Capture the cell that displays the provided text and extract its [X, Y] central coordinate. 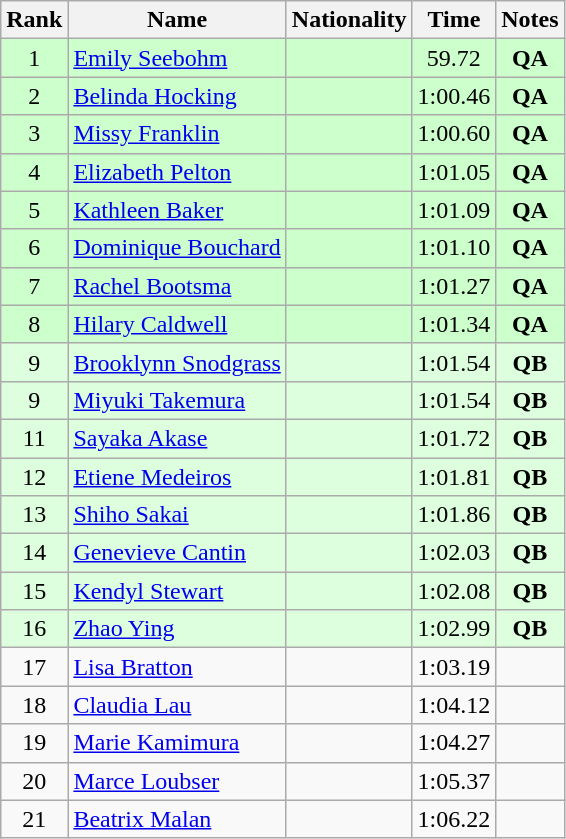
Time [454, 20]
Missy Franklin [177, 134]
Shiho Sakai [177, 515]
1:01.86 [454, 515]
1 [34, 58]
1:04.27 [454, 743]
Emily Seebohm [177, 58]
4 [34, 172]
1:04.12 [454, 705]
Kathleen Baker [177, 210]
Claudia Lau [177, 705]
5 [34, 210]
1:03.19 [454, 667]
Notes [530, 20]
14 [34, 553]
Belinda Hocking [177, 96]
6 [34, 248]
Sayaka Akase [177, 438]
1:06.22 [454, 819]
Nationality [349, 20]
Miyuki Takemura [177, 400]
Brooklynn Snodgrass [177, 362]
Genevieve Cantin [177, 553]
1:02.99 [454, 629]
11 [34, 438]
15 [34, 591]
2 [34, 96]
12 [34, 477]
1:00.46 [454, 96]
1:01.81 [454, 477]
59.72 [454, 58]
19 [34, 743]
Rachel Bootsma [177, 286]
1:01.09 [454, 210]
Beatrix Malan [177, 819]
1:02.08 [454, 591]
Etiene Medeiros [177, 477]
1:01.10 [454, 248]
Lisa Bratton [177, 667]
18 [34, 705]
1:01.27 [454, 286]
1:01.72 [454, 438]
Rank [34, 20]
17 [34, 667]
16 [34, 629]
Elizabeth Pelton [177, 172]
8 [34, 324]
Kendyl Stewart [177, 591]
21 [34, 819]
1:01.34 [454, 324]
Zhao Ying [177, 629]
Marce Loubser [177, 781]
1:02.03 [454, 553]
1:00.60 [454, 134]
3 [34, 134]
Name [177, 20]
1:01.05 [454, 172]
Dominique Bouchard [177, 248]
13 [34, 515]
20 [34, 781]
Hilary Caldwell [177, 324]
Marie Kamimura [177, 743]
1:05.37 [454, 781]
7 [34, 286]
